Search for the cell housing the specified text and yield its [X, Y] center coordinate. 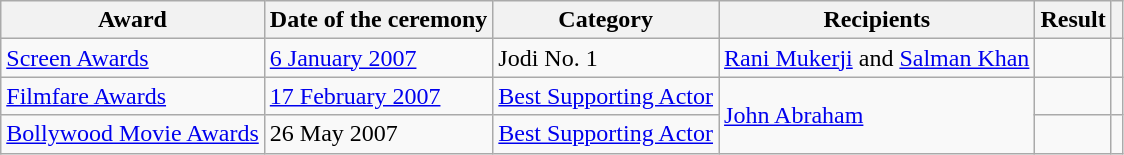
17 February 2007 [378, 96]
Rani Mukerji and Salman Khan [877, 58]
John Abraham [877, 115]
Result [1073, 20]
Jodi No. 1 [606, 58]
Recipients [877, 20]
6 January 2007 [378, 58]
Filmfare Awards [133, 96]
Award [133, 20]
Date of the ceremony [378, 20]
Bollywood Movie Awards [133, 134]
26 May 2007 [378, 134]
Screen Awards [133, 58]
Category [606, 20]
